Extract the (x, y) coordinate from the center of the cell holding the provided text.  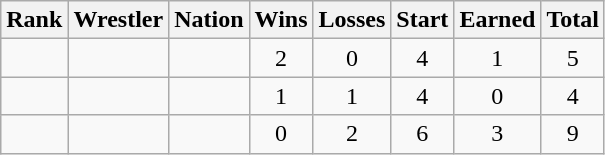
3 (498, 134)
Wrestler (118, 20)
Nation (209, 20)
Total (573, 20)
9 (573, 134)
Wins (281, 20)
6 (422, 134)
Rank (34, 20)
Earned (498, 20)
5 (573, 58)
Losses (352, 20)
Start (422, 20)
